Identify which cell holds the provided text, then report its [x, y] central coordinate. 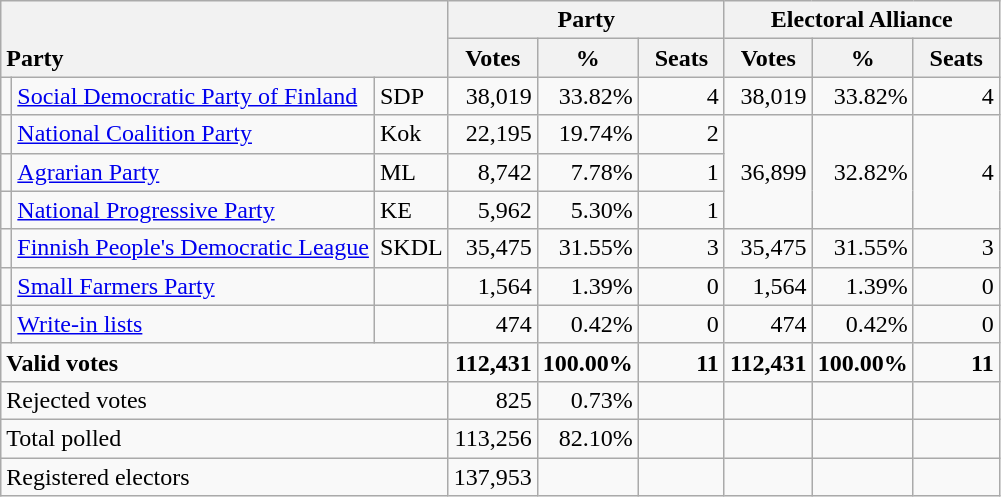
Finnish People's Democratic League [194, 248]
7.78% [588, 172]
Valid votes [224, 362]
Total polled [224, 438]
Kok [411, 134]
19.74% [588, 134]
8,742 [492, 172]
Write-in lists [194, 324]
ML [411, 172]
National Coalition Party [194, 134]
137,953 [492, 477]
2 [681, 134]
113,256 [492, 438]
Social Democratic Party of Finland [194, 96]
SKDL [411, 248]
32.82% [862, 172]
5.30% [588, 210]
Agrarian Party [194, 172]
22,195 [492, 134]
SDP [411, 96]
82.10% [588, 438]
Small Farmers Party [194, 286]
825 [492, 400]
KE [411, 210]
0.73% [588, 400]
36,899 [768, 172]
5,962 [492, 210]
Registered electors [224, 477]
National Progressive Party [194, 210]
Rejected votes [224, 400]
Electoral Alliance [862, 20]
